Return the (X, Y) coordinate for the center point of the cell that contains the specified text.  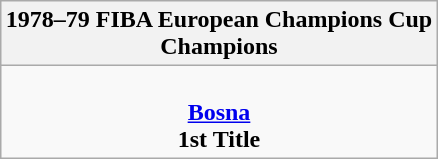
Bosna 1st Title (218, 112)
1978–79 FIBA European Champions CupChampions (218, 34)
